Return [x, y] of the center of cell containing provided text 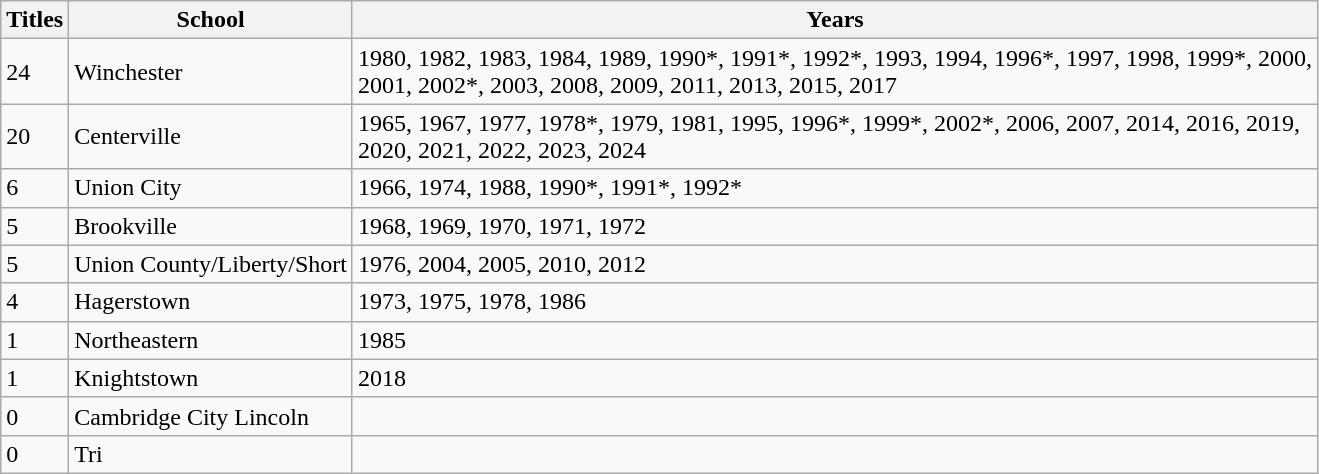
1976, 2004, 2005, 2010, 2012 [834, 264]
Knightstown [211, 378]
Titles [35, 20]
Years [834, 20]
1966, 1974, 1988, 1990*, 1991*, 1992* [834, 188]
Winchester [211, 72]
4 [35, 302]
School [211, 20]
24 [35, 72]
Northeastern [211, 340]
Cambridge City Lincoln [211, 416]
1985 [834, 340]
Tri [211, 454]
20 [35, 136]
1968, 1969, 1970, 1971, 1972 [834, 226]
Hagerstown [211, 302]
Centerville [211, 136]
1965, 1967, 1977, 1978*, 1979, 1981, 1995, 1996*, 1999*, 2002*, 2006, 2007, 2014, 2016, 2019,2020, 2021, 2022, 2023, 2024 [834, 136]
1973, 1975, 1978, 1986 [834, 302]
Union County/Liberty/Short [211, 264]
1980, 1982, 1983, 1984, 1989, 1990*, 1991*, 1992*, 1993, 1994, 1996*, 1997, 1998, 1999*, 2000,2001, 2002*, 2003, 2008, 2009, 2011, 2013, 2015, 2017 [834, 72]
Union City [211, 188]
6 [35, 188]
Brookville [211, 226]
2018 [834, 378]
